Scan for the cell matching the given text and deliver its [x, y] coordinate at center. 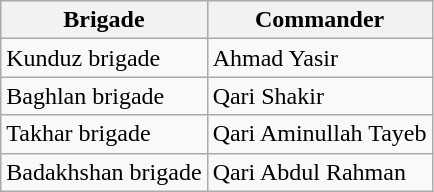
Qari Shakir [320, 96]
Qari Aminullah Tayeb [320, 134]
Ahmad Yasir [320, 58]
Badakhshan brigade [104, 172]
Brigade [104, 20]
Kunduz brigade [104, 58]
Baghlan brigade [104, 96]
Qari Abdul Rahman [320, 172]
Commander [320, 20]
Takhar brigade [104, 134]
